Return [x, y] of the center of cell containing provided text 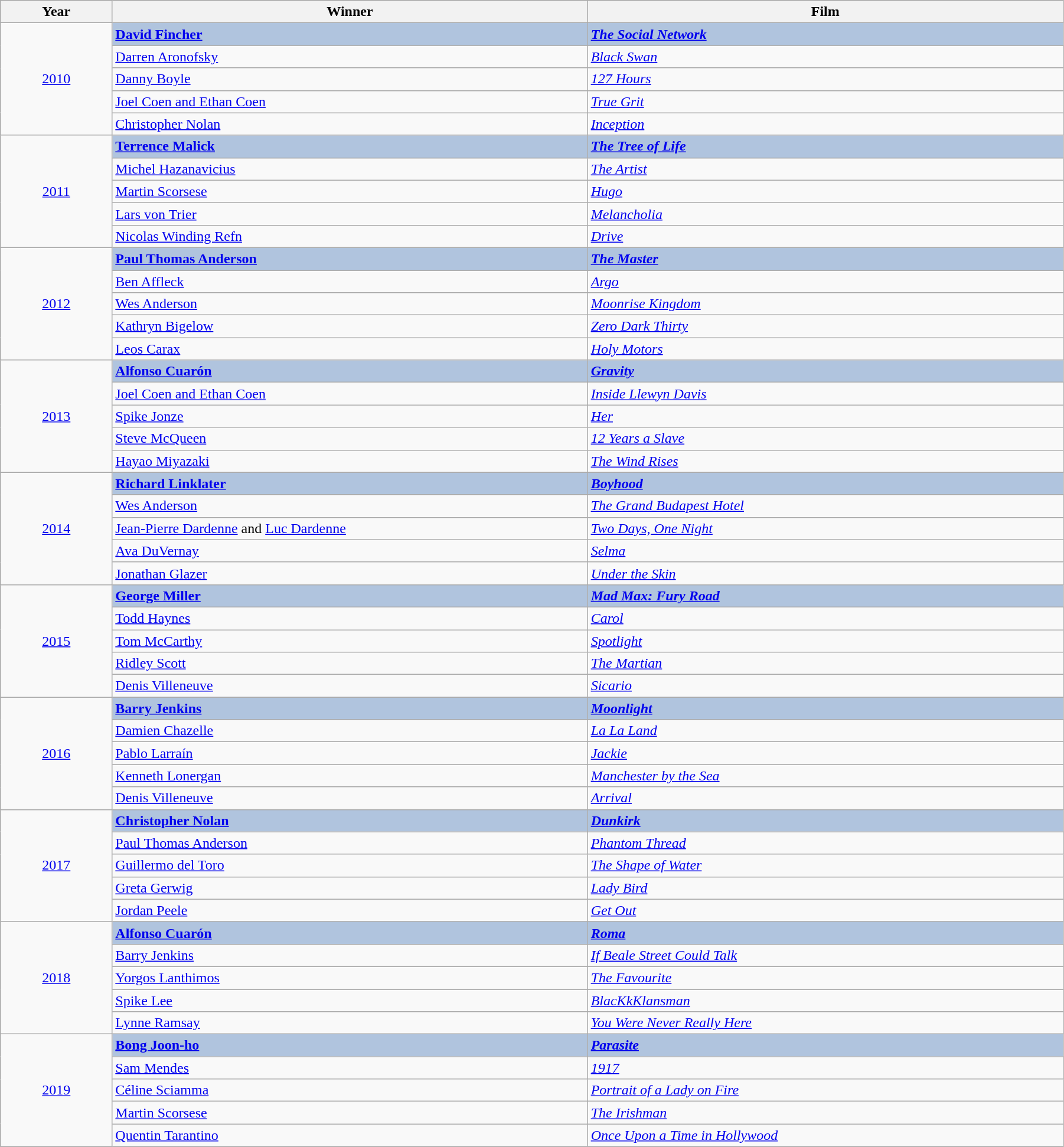
Nicolas Winding Refn [350, 236]
The Wind Rises [825, 461]
Terrence Malick [350, 146]
David Fincher [350, 34]
2016 [57, 753]
Carol [825, 618]
Lars von Trier [350, 214]
Arrival [825, 798]
2013 [57, 416]
The Martian [825, 664]
2019 [57, 1090]
12 Years a Slave [825, 439]
Todd Haynes [350, 618]
2014 [57, 528]
True Grit [825, 102]
The Irishman [825, 1113]
Hayao Miyazaki [350, 461]
If Beale Street Could Talk [825, 955]
Hugo [825, 191]
Lynne Ramsay [350, 1023]
Darren Aronofsky [350, 57]
Boyhood [825, 483]
Portrait of a Lady on Fire [825, 1090]
The Social Network [825, 34]
Greta Gerwig [350, 888]
Zero Dark Thirty [825, 326]
George Miller [350, 596]
1917 [825, 1068]
Her [825, 416]
Pablo Larraín [350, 753]
Black Swan [825, 57]
Drive [825, 236]
Jean-Pierre Dardenne and Luc Dardenne [350, 528]
Inception [825, 124]
Guillermo del Toro [350, 865]
Parasite [825, 1045]
Céline Sciamma [350, 1090]
Argo [825, 282]
Manchester by the Sea [825, 776]
BlacKkKlansman [825, 1001]
Under the Skin [825, 573]
Quentin Tarantino [350, 1135]
Ava DuVernay [350, 551]
Sicario [825, 686]
Leos Carax [350, 349]
Damien Chazelle [350, 731]
2010 [57, 79]
Jonathan Glazer [350, 573]
Selma [825, 551]
Michel Hazanavicius [350, 169]
Melancholia [825, 214]
Roma [825, 933]
Danny Boyle [350, 79]
Richard Linklater [350, 483]
Dunkirk [825, 821]
Spike Lee [350, 1001]
Once Upon a Time in Hollywood [825, 1135]
Kathryn Bigelow [350, 326]
Sam Mendes [350, 1068]
Spike Jonze [350, 416]
Phantom Thread [825, 843]
Inside Llewyn Davis [825, 394]
Moonrise Kingdom [825, 304]
Gravity [825, 371]
2018 [57, 978]
The Tree of Life [825, 146]
Yorgos Lanthimos [350, 978]
Jordan Peele [350, 910]
2015 [57, 641]
127 Hours [825, 79]
The Artist [825, 169]
Ridley Scott [350, 664]
Spotlight [825, 641]
Kenneth Lonergan [350, 776]
The Grand Budapest Hotel [825, 506]
Holy Motors [825, 349]
You Were Never Really Here [825, 1023]
Year [57, 12]
Ben Affleck [350, 282]
Moonlight [825, 708]
Jackie [825, 753]
Lady Bird [825, 888]
Film [825, 12]
Winner [350, 12]
2012 [57, 303]
2011 [57, 191]
Get Out [825, 910]
The Master [825, 259]
Two Days, One Night [825, 528]
Mad Max: Fury Road [825, 596]
2017 [57, 865]
The Shape of Water [825, 865]
Tom McCarthy [350, 641]
Steve McQueen [350, 439]
La La Land [825, 731]
Bong Joon-ho [350, 1045]
The Favourite [825, 978]
